Find where the given text appears and provide that cell's center as [x, y] coordinate. 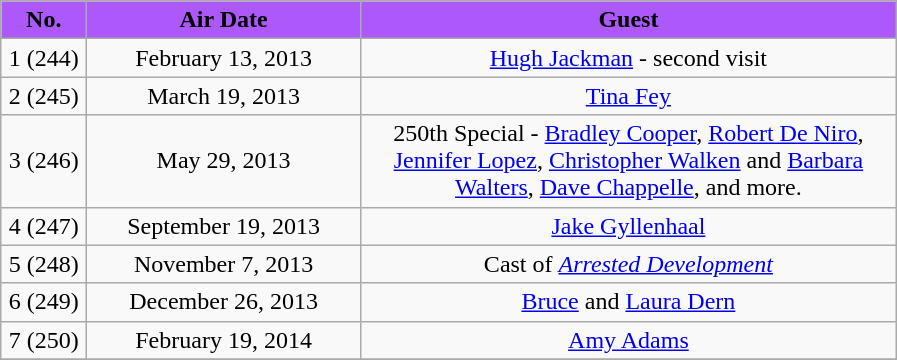
December 26, 2013 [224, 302]
November 7, 2013 [224, 264]
4 (247) [44, 226]
Cast of Arrested Development [628, 264]
May 29, 2013 [224, 161]
Bruce and Laura Dern [628, 302]
1 (244) [44, 58]
2 (245) [44, 96]
September 19, 2013 [224, 226]
Air Date [224, 20]
Amy Adams [628, 340]
250th Special - Bradley Cooper, Robert De Niro, Jennifer Lopez, Christopher Walken and Barbara Walters, Dave Chappelle, and more. [628, 161]
3 (246) [44, 161]
No. [44, 20]
Hugh Jackman - second visit [628, 58]
Jake Gyllenhaal [628, 226]
6 (249) [44, 302]
March 19, 2013 [224, 96]
5 (248) [44, 264]
7 (250) [44, 340]
Tina Fey [628, 96]
February 19, 2014 [224, 340]
Guest [628, 20]
February 13, 2013 [224, 58]
